Identify which cell holds the provided text, then report its [X, Y] central coordinate. 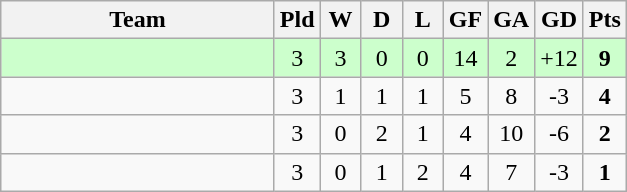
Team [138, 20]
8 [512, 96]
D [382, 20]
5 [465, 96]
GA [512, 20]
14 [465, 58]
9 [604, 58]
GF [465, 20]
Pld [297, 20]
GD [560, 20]
7 [512, 172]
+12 [560, 58]
L [422, 20]
10 [512, 134]
Pts [604, 20]
W [340, 20]
-6 [560, 134]
